For the text-containing cell, return its midpoint in (x, y) coordinate format. 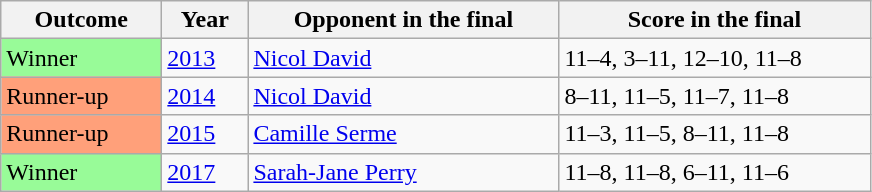
11–8, 11–8, 6–11, 11–6 (714, 172)
2014 (205, 96)
Outcome (82, 20)
2015 (205, 134)
2017 (205, 172)
8–11, 11–5, 11–7, 11–8 (714, 96)
11–4, 3–11, 12–10, 11–8 (714, 58)
Score in the final (714, 20)
Camille Serme (404, 134)
Sarah-Jane Perry (404, 172)
Opponent in the final (404, 20)
2013 (205, 58)
11–3, 11–5, 8–11, 11–8 (714, 134)
Year (205, 20)
